Search for the cell housing the specified text and yield its [X, Y] center coordinate. 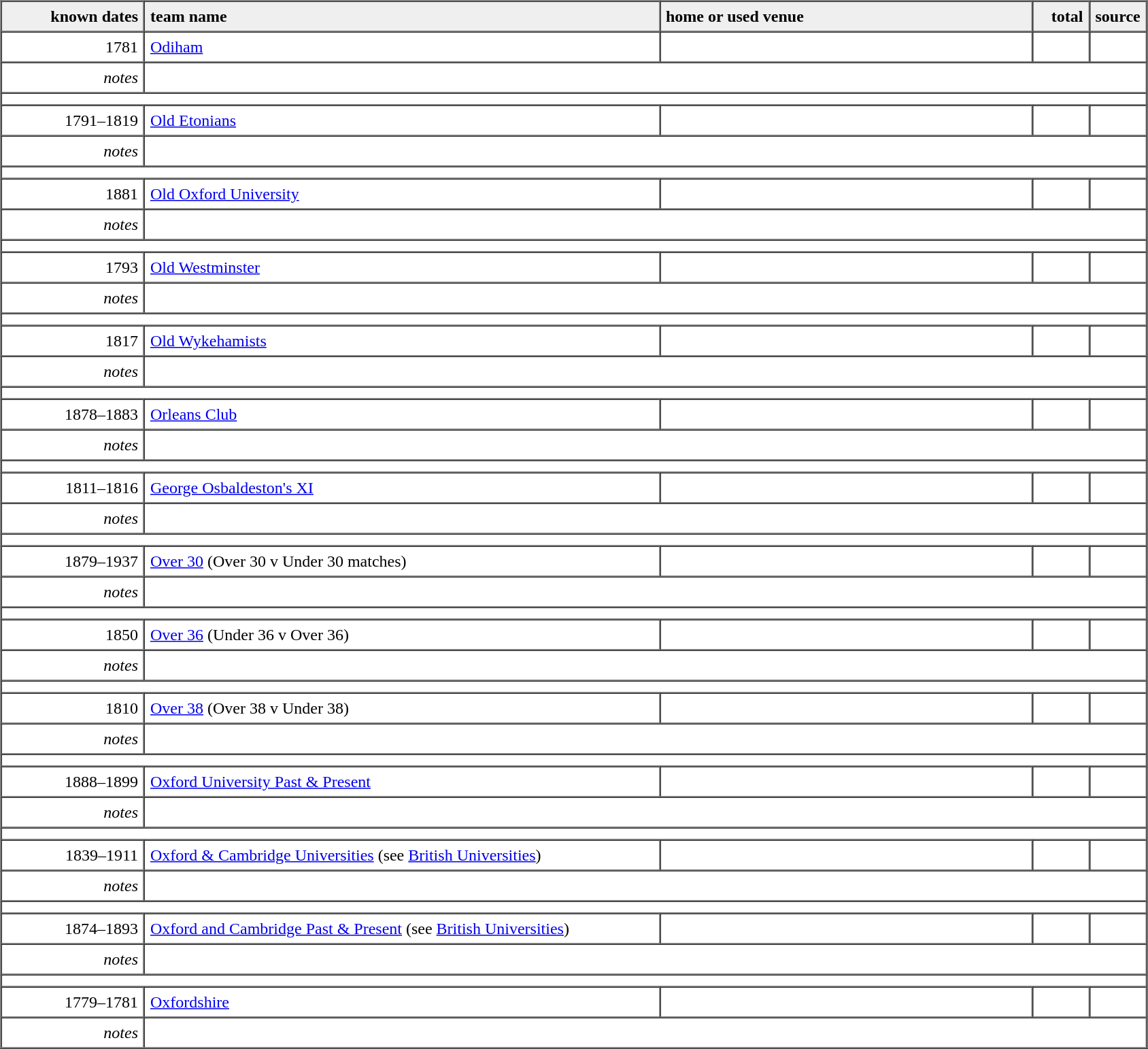
1874–1893 [73, 928]
Oxfordshire [402, 1001]
Over 36 (Under 36 v Over 36) [402, 634]
Old Westminster [402, 267]
Oxford and Cambridge Past & Present (see British Universities) [402, 928]
1817 [73, 340]
source [1117, 16]
1879–1937 [73, 561]
George Osbaldeston's XI [402, 487]
Over 30 (Over 30 v Under 30 matches) [402, 561]
Old Wykehamists [402, 340]
Orleans Club [402, 414]
Over 38 (Over 38 v Under 38) [402, 707]
home or used venue [846, 16]
1878–1883 [73, 414]
Odiham [402, 46]
1839–1911 [73, 854]
Oxford & Cambridge Universities (see British Universities) [402, 854]
1881 [73, 193]
1888–1899 [73, 781]
1811–1816 [73, 487]
1781 [73, 46]
Old Etonians [402, 120]
1791–1819 [73, 120]
Oxford University Past & Present [402, 781]
1850 [73, 634]
team name [402, 16]
known dates [73, 16]
1779–1781 [73, 1001]
1810 [73, 707]
Old Oxford University [402, 193]
1793 [73, 267]
total [1060, 16]
